Identify which cell holds the provided text, then report its (X, Y) central coordinate. 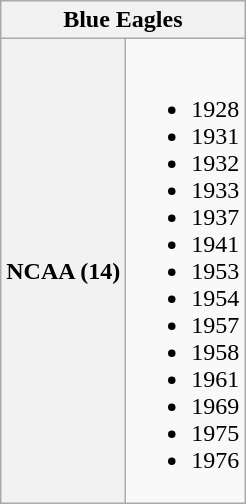
Blue Eagles (123, 20)
19281931193219331937194119531954195719581961196919751976 (186, 271)
NCAA (14) (64, 271)
